Search for the cell housing the specified text and yield its (x, y) center coordinate. 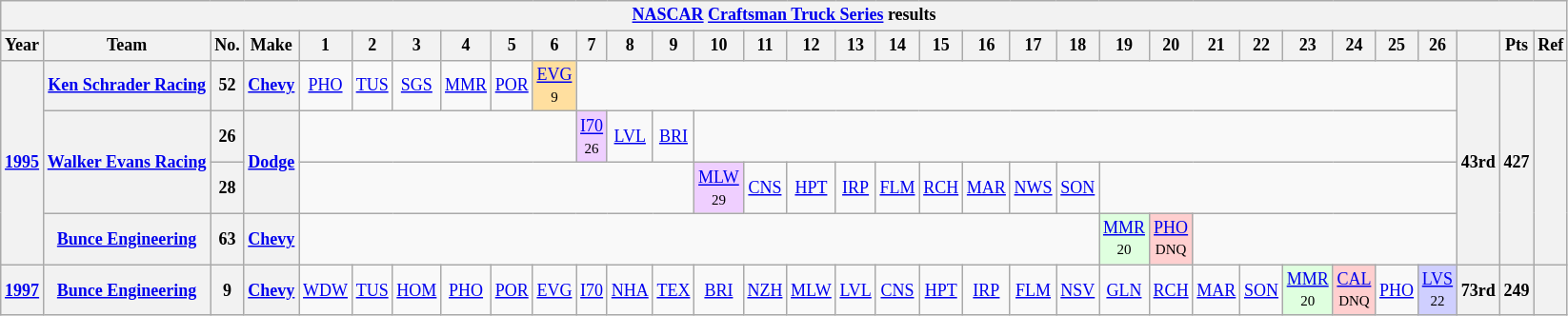
3 (417, 46)
22 (1261, 46)
8 (630, 46)
I70 (593, 290)
Ref (1551, 46)
HOM (417, 290)
52 (227, 86)
11 (765, 46)
Team (126, 46)
23 (1307, 46)
GLN (1124, 290)
17 (1033, 46)
PHODNQ (1171, 239)
EVG (554, 290)
I7026 (593, 137)
MLW (812, 290)
WDW (326, 290)
18 (1078, 46)
Pts (1517, 46)
427 (1517, 162)
63 (227, 239)
1 (326, 46)
13 (855, 46)
2 (372, 46)
19 (1124, 46)
MMR (467, 86)
SGS (417, 86)
CALDNQ (1355, 290)
1997 (23, 290)
EVG9 (554, 86)
12 (812, 46)
43rd (1478, 162)
20 (1171, 46)
LVS22 (1437, 290)
NASCAR Craftsman Truck Series results (785, 15)
1995 (23, 162)
Walker Evans Racing (126, 162)
25 (1397, 46)
14 (897, 46)
21 (1216, 46)
TEX (673, 290)
Ken Schrader Racing (126, 86)
73rd (1478, 290)
28 (227, 188)
Dodge (271, 162)
NHA (630, 290)
249 (1517, 290)
4 (467, 46)
15 (941, 46)
5 (512, 46)
10 (718, 46)
Year (23, 46)
16 (987, 46)
NWS (1033, 188)
No. (227, 46)
Make (271, 46)
NZH (765, 290)
7 (593, 46)
24 (1355, 46)
NSV (1078, 290)
6 (554, 46)
MLW29 (718, 188)
